Output the [x, y] coordinate of the center of the cell containing the given text.  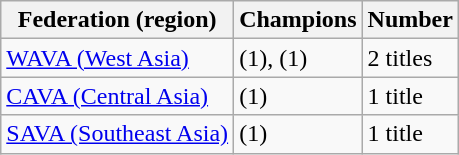
CAVA (Central Asia) [118, 96]
WAVA (West Asia) [118, 58]
Number [410, 20]
(1), (1) [298, 58]
2 titles [410, 58]
Federation (region) [118, 20]
SAVA (Southeast Asia) [118, 134]
Champions [298, 20]
